Provide the (x, y) coordinate of the cell's center where the given text is located.  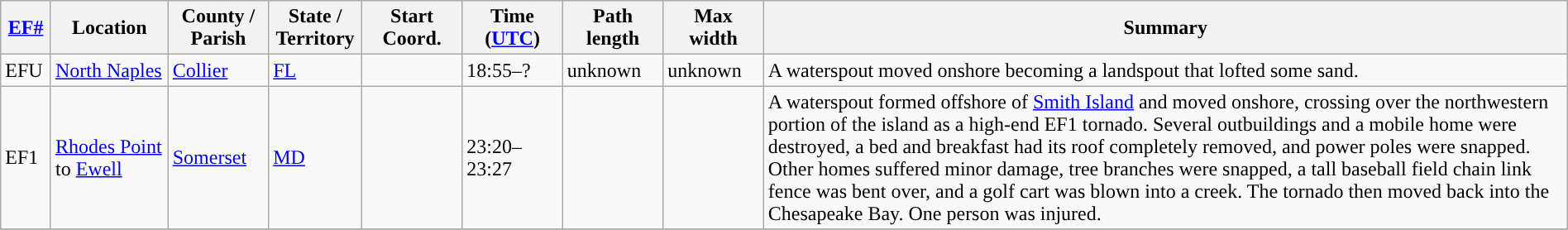
Collier (218, 70)
A waterspout moved onshore becoming a landspout that lofted some sand. (1165, 70)
EF# (26, 28)
EFU (26, 70)
23:20–23:27 (513, 157)
MD (316, 157)
Rhodes Point to Ewell (109, 157)
Max width (713, 28)
Location (109, 28)
Somerset (218, 157)
Start Coord. (412, 28)
North Naples (109, 70)
Time (UTC) (513, 28)
EF1 (26, 157)
State / Territory (316, 28)
18:55–? (513, 70)
Path length (612, 28)
FL (316, 70)
County / Parish (218, 28)
Summary (1165, 28)
